Output the (x, y) coordinate of the center of the cell containing the given text.  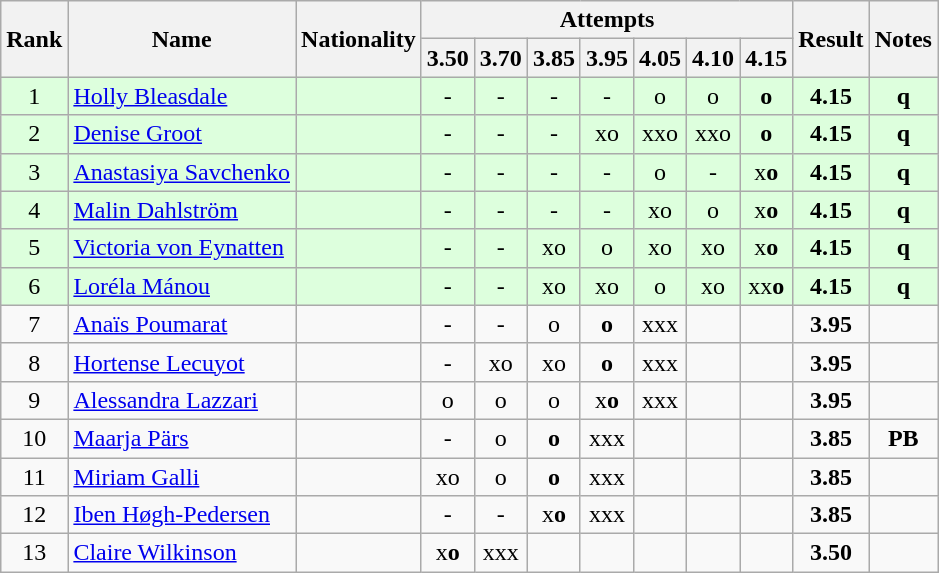
9 (34, 400)
Claire Wilkinson (182, 553)
3.70 (500, 58)
Maarja Pärs (182, 438)
Result (831, 39)
13 (34, 553)
Attempts (606, 20)
7 (34, 324)
Denise Groot (182, 134)
10 (34, 438)
Iben Høgh-Pedersen (182, 515)
Rank (34, 39)
8 (34, 362)
4.05 (660, 58)
Alessandra Lazzari (182, 400)
Holly Bleasdale (182, 96)
Anaïs Poumarat (182, 324)
Loréla Mánou (182, 286)
Hortense Lecuyot (182, 362)
6 (34, 286)
2 (34, 134)
Notes (903, 39)
11 (34, 477)
4 (34, 210)
PB (903, 438)
Malin Dahlström (182, 210)
4.10 (714, 58)
12 (34, 515)
Miriam Galli (182, 477)
Victoria von Eynatten (182, 248)
Anastasiya Savchenko (182, 172)
5 (34, 248)
1 (34, 96)
3 (34, 172)
Name (182, 39)
Nationality (359, 39)
